Detect which cell encompasses the target text, then output its (x, y) center coordinate. 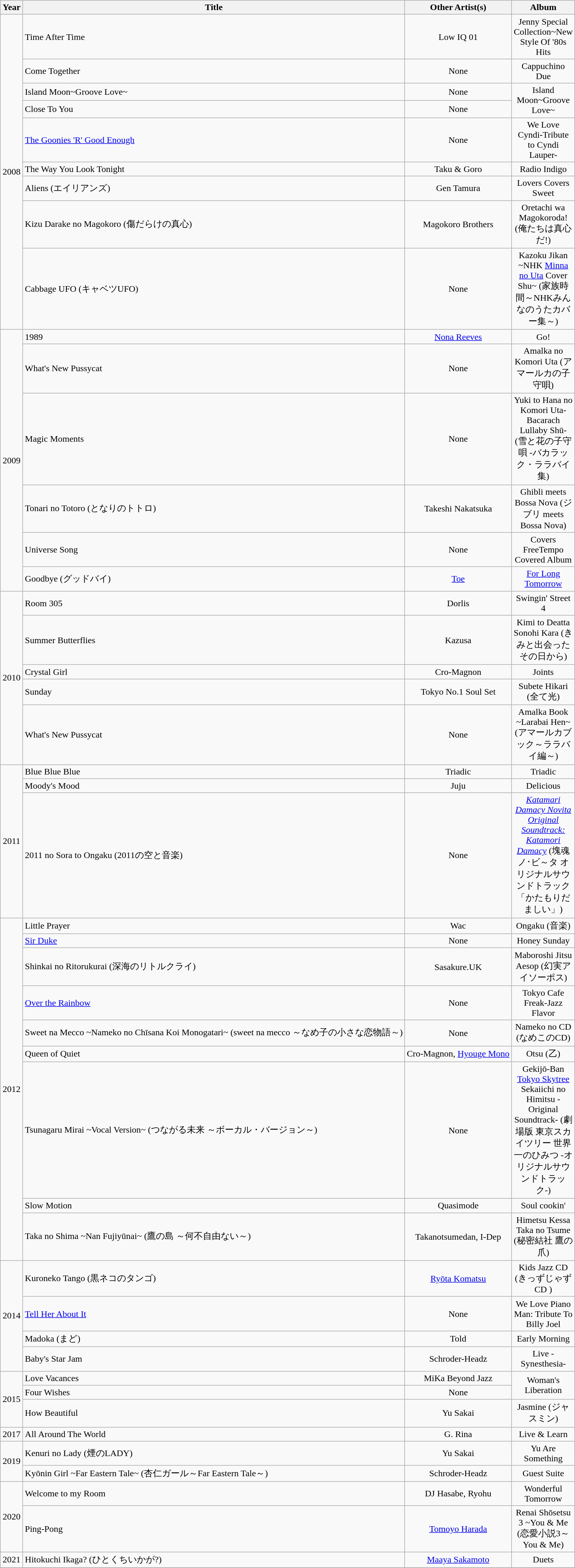
Ryōta Komatsu (458, 1279)
2010 (12, 677)
Album (543, 7)
Guest Suite (543, 1474)
Moody's Mood (214, 786)
Renai Shōsetsu 3 ~You & Me (恋愛小説3～You & Me) (543, 1529)
Over the Rainbow (214, 1003)
Delicious (543, 786)
Four Wishes (214, 1392)
Dorlis (458, 603)
Crystal Girl (214, 672)
Toe (458, 579)
Ping-Pong (214, 1529)
Hitokuchi Ikaga? (ひとくちいかが?) (214, 1560)
Low IQ 01 (458, 37)
1989 (214, 337)
Swingin' Street 4 (543, 603)
2021 (12, 1560)
Room 305 (214, 603)
How Beautiful (214, 1413)
Quasimode (458, 1206)
G. Rina (458, 1434)
Aliens (エイリアンズ) (214, 188)
Duets (543, 1560)
Summer Butterflies (214, 640)
Tsunagaru Mirai ~Vocal Version~ (つながる未来 ～ボーカル・バージョン～) (214, 1130)
2011 no Sora to Ongaku (2011の空と音楽) (214, 855)
Welcome to my Room (214, 1494)
Come Together (214, 71)
Otsu (乙) (543, 1054)
Covers FreeTempo Covered Album (543, 550)
2019 (12, 1461)
2011 (12, 841)
Close To You (214, 109)
Ghibli meets Bossa Nova (ジブリ meets Bossa Nova) (543, 508)
Early Morning (543, 1339)
Cro-Magnon, Hyouge Mono (458, 1054)
Kizu Darake no Magokoro (傷だらけの真心) (214, 224)
Joints (543, 672)
Cro-Magnon (458, 672)
2015 (12, 1399)
Kazusa (458, 640)
Wonderful Tomorrow (543, 1494)
Tonari no Totoro (となりのトトロ) (214, 508)
Magic Moments (214, 439)
Gen Tamura (458, 188)
We Love Cyndi-Tribute to Cyndi Lauper- (543, 140)
Taka no Shima ~Nan Fujiyūnai~ (鷹の島 ～何不自由ない～) (214, 1237)
Told (458, 1339)
Kenuri no Lady (煙のLADY) (214, 1453)
MiKa Beyond Jazz (458, 1378)
2012 (12, 1089)
Cabbage UFO (キャベツUFO) (214, 289)
Lovers Covers Sweet (543, 188)
Yuki to Hana no Komori Uta-Bacarach Lullaby Shū- (雪と花の子守唄 -バカラック・ララバイ集) (543, 439)
Little Prayer (214, 926)
Woman's Liberation (543, 1385)
2009 (12, 460)
For Long Tomorrow (543, 579)
Other Artist(s) (458, 7)
Madoka (まど) (214, 1339)
Jenny Special Collection~New Style Of '80s Hits (543, 37)
Maboroshi Jitsu Aesop (幻実アイソーポス) (543, 967)
Queen of Quiet (214, 1054)
Nona Reeves (458, 337)
Radio Indigo (543, 169)
Tell Her About It (214, 1314)
Himetsu Kessa Taka no Tsume (秘密結社 鷹の爪) (543, 1237)
Sasakure.UK (458, 967)
Jasmine (ジャスミン) (543, 1413)
Sir Duke (214, 941)
Magokoro Brothers (458, 224)
The Goonies 'R' Good Enough (214, 140)
We Love Piano Man: Tribute To Billy Joel (543, 1314)
Honey Sunday (543, 941)
Kids Jazz CD (きっずじゃずCD ) (543, 1279)
2020 (12, 1517)
Live & Learn (543, 1434)
Taku & Goro (458, 169)
All Around The World (214, 1434)
Amalka Book ~Larabai Hen~ (アマールカブック～ララバイ編～) (543, 735)
Kuroneko Tango (黒ネコのタンゴ) (214, 1279)
Kimi to Deatta Sonohi Kara (きみと出会った その日から) (543, 640)
Kyōnin Girl ~Far Eastern Tale~ (杏仁ガール～Far Eastern Tale～) (214, 1474)
Maaya Sakamoto (458, 1560)
Gekijō-Ban Tokyo Skytree Sekaiichi no Himitsu -Original Soundtrack- (劇場版 東京スカイツリー 世界一のひみつ -オリジナルサウンドトラック-) (543, 1130)
Kazoku Jikan ~NHK Minna no Uta Cover Shu~ (家族時間～NHKみんなのうたカバー集～) (543, 289)
Sweet na Mecco ~Nameko no Chīsana Koi Monogatari~ (sweet na mecco ～なめ子の小さな恋物語～) (214, 1033)
Tokyo No.1 Soul Set (458, 692)
Time After Time (214, 37)
Katamari Damacy Novita Original Soundtrack: Katamori Damacy (塊魂ノ･ビ～タ オリジナルサウンドトラック 「かたもりだましい」) (543, 855)
Nameko no CD (なめこのCD) (543, 1033)
Title (214, 7)
Universe Song (214, 550)
Takeshi Nakatsuka (458, 508)
Wac (458, 926)
Sunday (214, 692)
Soul cookin' (543, 1206)
Tokyo Cafe Freak-Jazz Flavor (543, 1003)
Oretachi wa Magokoroda! (俺たちは真心だ!) (543, 224)
Tomoyo Harada (458, 1529)
Takanotsumedan, I-Dep (458, 1237)
Baby's Star Jam (214, 1359)
Slow Motion (214, 1206)
2014 (12, 1316)
2017 (12, 1434)
Blue Blue Blue (214, 772)
Juju (458, 786)
Live -Synesthesia- (543, 1359)
Go! (543, 337)
Shinkai no Ritorukurai (深海のリトルクライ) (214, 967)
Goodbye (グッドバイ) (214, 579)
Ongaku (音楽) (543, 926)
Love Vacances (214, 1378)
Amalka no Komori Uta (アマールカの子守唄) (543, 369)
2008 (12, 172)
Cappuchino Due (543, 71)
Year (12, 7)
DJ Hasabe, Ryohu (458, 1494)
The Way You Look Tonight (214, 169)
Yu Are Something (543, 1453)
Subete Hikari (全て光) (543, 692)
